Scan for the cell matching the given text and deliver its [X, Y] coordinate at center. 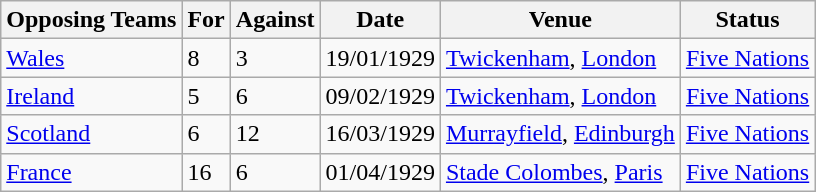
Stade Colombes, Paris [560, 172]
For [206, 20]
Opposing Teams [92, 20]
Date [380, 20]
5 [206, 96]
Venue [560, 20]
3 [275, 58]
Scotland [92, 134]
Ireland [92, 96]
16/03/1929 [380, 134]
8 [206, 58]
Murrayfield, Edinburgh [560, 134]
01/04/1929 [380, 172]
09/02/1929 [380, 96]
Wales [92, 58]
Status [747, 20]
Against [275, 20]
16 [206, 172]
19/01/1929 [380, 58]
France [92, 172]
12 [275, 134]
